Identify which cell holds the provided text, then report its [X, Y] central coordinate. 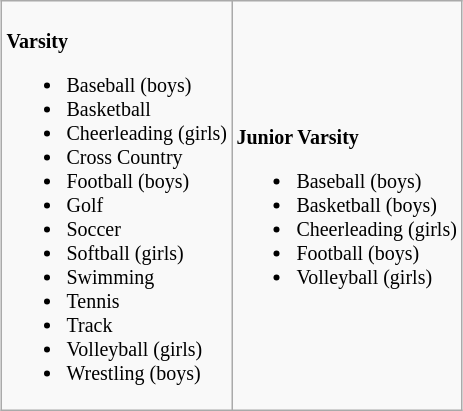
Junior VarsityBaseball (boys)Basketball (boys)Cheerleading (girls)Football (boys)Volleyball (girls) [347, 206]
